Find where the given text appears and provide that cell's center as [X, Y] coordinate. 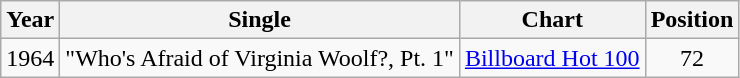
72 [692, 58]
Billboard Hot 100 [552, 58]
Position [692, 20]
Year [30, 20]
1964 [30, 58]
"Who's Afraid of Virginia Woolf?, Pt. 1" [260, 58]
Chart [552, 20]
Single [260, 20]
